Determine the [X, Y] coordinate at the center of the cell enclosing the given text.  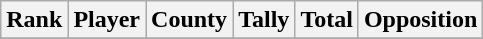
Opposition [420, 20]
Player [107, 20]
Total [327, 20]
County [190, 20]
Tally [264, 20]
Rank [34, 20]
